Locate the cell with the specified text and output its [x, y] center coordinate. 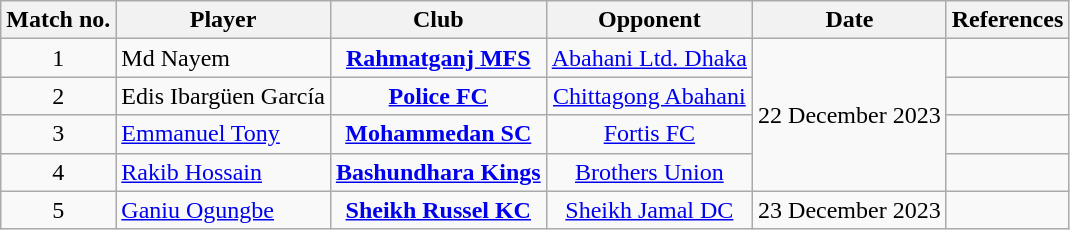
22 December 2023 [850, 115]
Sheikh Russel KC [438, 210]
Abahani Ltd. Dhaka [649, 58]
Police FC [438, 96]
Club [438, 20]
References [1008, 20]
Fortis FC [649, 134]
23 December 2023 [850, 210]
5 [58, 210]
Edis Ibargüen García [224, 96]
1 [58, 58]
Emmanuel Tony [224, 134]
Chittagong Abahani [649, 96]
3 [58, 134]
Opponent [649, 20]
Sheikh Jamal DC [649, 210]
Rahmatganj MFS [438, 58]
Ganiu Ogungbe [224, 210]
Bashundhara Kings [438, 172]
Mohammedan SC [438, 134]
Date [850, 20]
2 [58, 96]
Match no. [58, 20]
Rakib Hossain [224, 172]
Brothers Union [649, 172]
Player [224, 20]
4 [58, 172]
Md Nayem [224, 58]
